For the text-containing cell, return its midpoint in [X, Y] coordinate format. 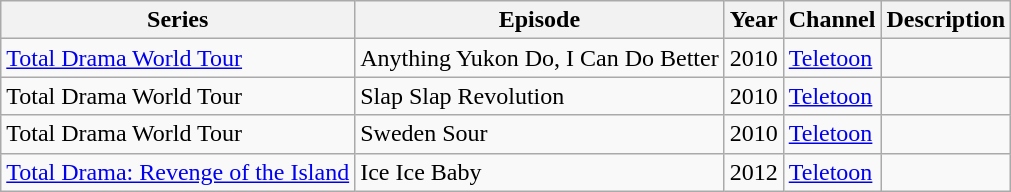
Total Drama: Revenge of the Island [178, 172]
2012 [754, 172]
Channel [832, 20]
Description [946, 20]
Ice Ice Baby [540, 172]
Anything Yukon Do, I Can Do Better [540, 58]
Year [754, 20]
Episode [540, 20]
Slap Slap Revolution [540, 96]
Sweden Sour [540, 134]
Series [178, 20]
